Return the (x, y) coordinate for the center point of the cell that contains the specified text.  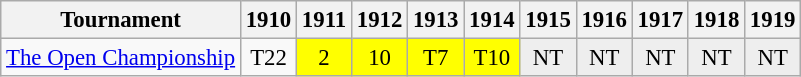
1910 (268, 20)
1915 (548, 20)
1914 (492, 20)
2 (324, 58)
T22 (268, 58)
1919 (773, 20)
The Open Championship (121, 58)
T10 (492, 58)
1916 (604, 20)
1912 (379, 20)
1918 (716, 20)
10 (379, 58)
Tournament (121, 20)
T7 (436, 58)
1913 (436, 20)
1911 (324, 20)
1917 (660, 20)
